For the text-containing cell, return its midpoint in (x, y) coordinate format. 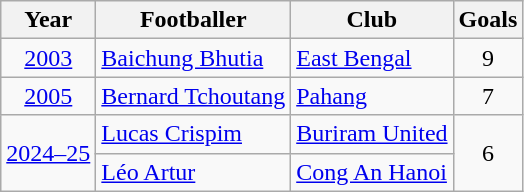
Footballer (194, 20)
7 (488, 96)
2024–25 (48, 153)
Year (48, 20)
2005 (48, 96)
East Bengal (372, 58)
Lucas Crispim (194, 134)
6 (488, 153)
Bernard Tchoutang (194, 96)
2003 (48, 58)
Pahang (372, 96)
9 (488, 58)
Cong An Hanoi (372, 172)
Club (372, 20)
Buriram United (372, 134)
Léo Artur (194, 172)
Goals (488, 20)
Baichung Bhutia (194, 58)
